Pinpoint the cell where the given text exists, returning its [X, Y] midpoint coordinate. 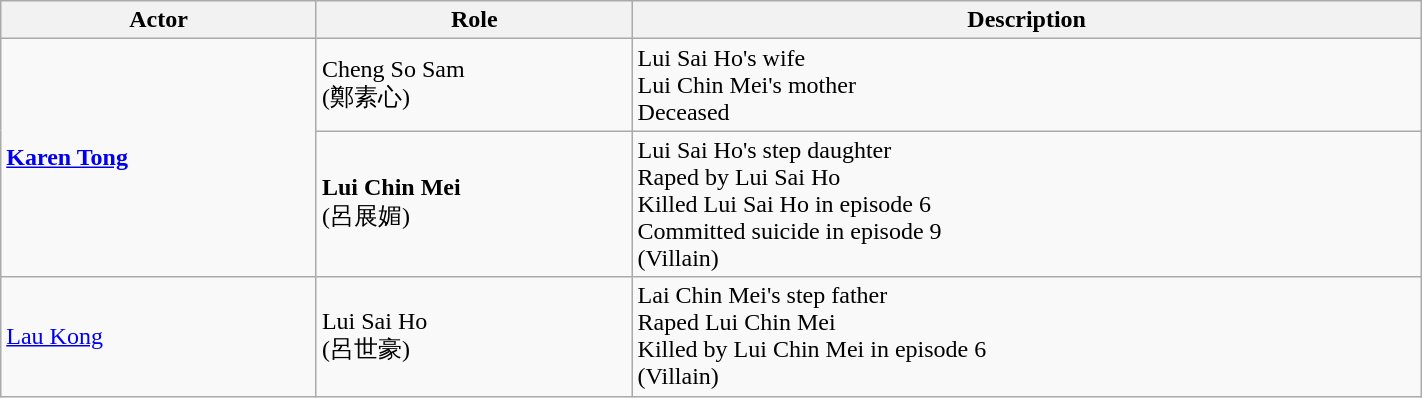
Actor [159, 20]
Lai Chin Mei's step fatherRaped Lui Chin MeiKilled by Lui Chin Mei in episode 6(Villain) [1026, 336]
Lui Sai Ho's wifeLui Chin Mei's motherDeceased [1026, 85]
Cheng So Sam(鄭素心) [474, 85]
Role [474, 20]
Lui Sai Ho(呂世豪) [474, 336]
Lau Kong [159, 336]
Description [1026, 20]
Lui Chin Mei(呂展媚) [474, 204]
Karen Tong [159, 158]
Lui Sai Ho's step daughterRaped by Lui Sai HoKilled Lui Sai Ho in episode 6Committed suicide in episode 9(Villain) [1026, 204]
